From the cell containing the given text, extract its center point as (X, Y) coordinate. 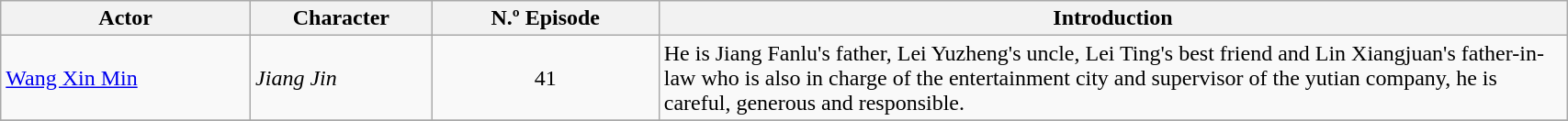
41 (546, 78)
Character (342, 18)
Jiang Jin (342, 78)
N.º Episode (546, 18)
Wang Xin Min (126, 78)
Actor (126, 18)
Introduction (1112, 18)
